Return the [X, Y] coordinate for the center point of the cell that contains the specified text.  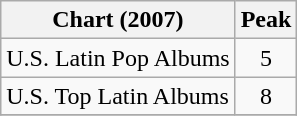
U.S. Top Latin Albums [118, 96]
U.S. Latin Pop Albums [118, 58]
8 [266, 96]
5 [266, 58]
Chart (2007) [118, 20]
Peak [266, 20]
